Locate the cell with the specified text and output its [x, y] center coordinate. 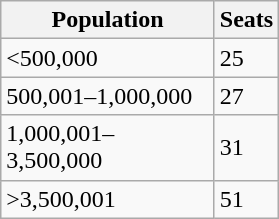
>3,500,001 [108, 199]
Seats [246, 20]
<500,000 [108, 58]
31 [246, 148]
1,000,001–3,500,000 [108, 148]
Population [108, 20]
500,001–1,000,000 [108, 96]
27 [246, 96]
51 [246, 199]
25 [246, 58]
